Extract the [x, y] coordinate from the center of the cell holding the provided text.  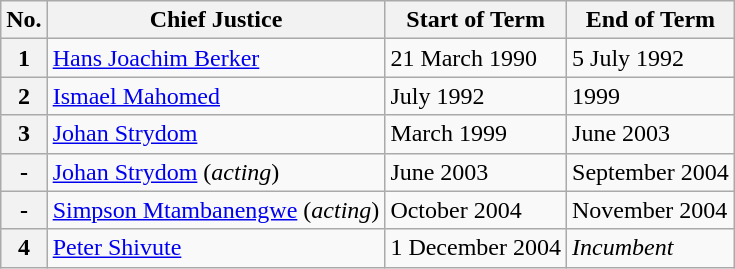
Johan Strydom (acting) [216, 172]
Hans Joachim Berker [216, 58]
1 December 2004 [476, 248]
End of Term [651, 20]
Ismael Mahomed [216, 96]
Chief Justice [216, 20]
July 1992 [476, 96]
Incumbent [651, 248]
October 2004 [476, 210]
September 2004 [651, 172]
Simpson Mtambanengwe (acting) [216, 210]
3 [24, 134]
November 2004 [651, 210]
Start of Term [476, 20]
1 [24, 58]
1999 [651, 96]
No. [24, 20]
5 July 1992 [651, 58]
4 [24, 248]
Johan Strydom [216, 134]
21 March 1990 [476, 58]
Peter Shivute [216, 248]
2 [24, 96]
March 1999 [476, 134]
